Detect which cell encompasses the target text, then output its (X, Y) center coordinate. 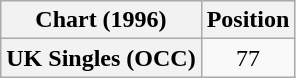
Position (248, 20)
Chart (1996) (101, 20)
77 (248, 58)
UK Singles (OCC) (101, 58)
